Return (x, y) of the center of cell containing provided text 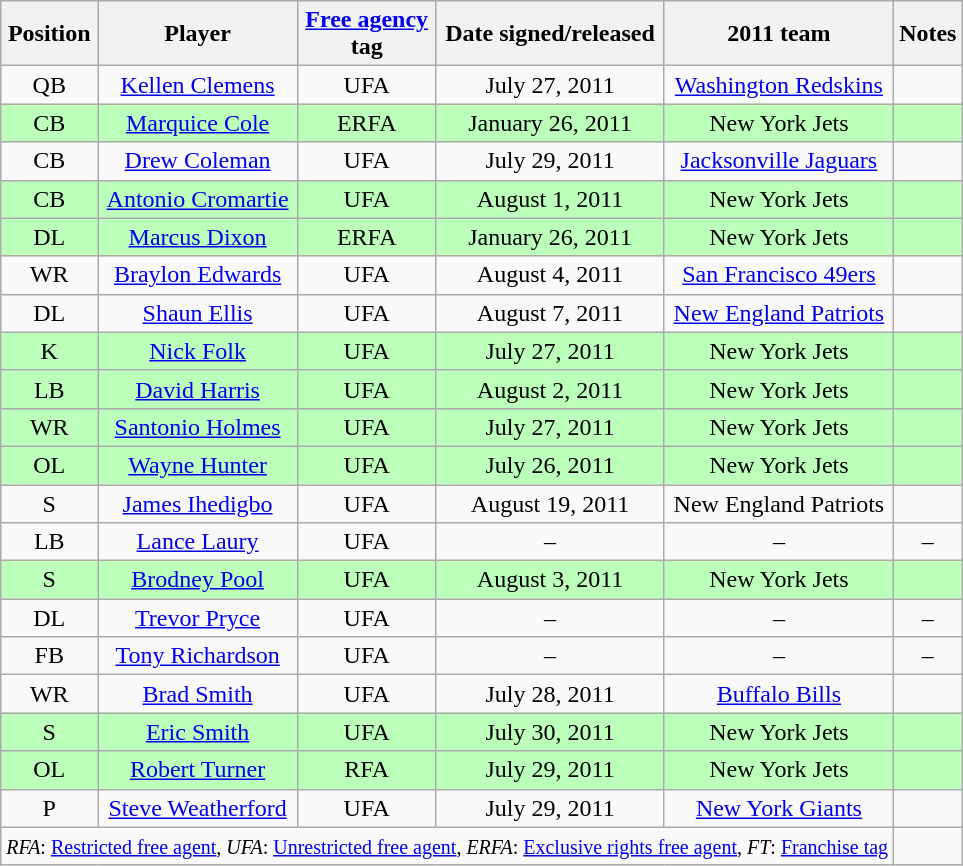
Notes (928, 34)
Eric Smith (198, 732)
August 4, 2011 (550, 275)
Free agencytag (366, 34)
QB (50, 85)
FB (50, 656)
Date signed/released (550, 34)
Tony Richardson (198, 656)
Wayne Hunter (198, 465)
Braylon Edwards (198, 275)
Buffalo Bills (778, 694)
Washington Redskins (778, 85)
August 7, 2011 (550, 313)
Marcus Dixon (198, 237)
New York Giants (778, 808)
Antonio Cromartie (198, 199)
July 28, 2011 (550, 694)
Player (198, 34)
Lance Laury (198, 542)
Steve Weatherford (198, 808)
San Francisco 49ers (778, 275)
Brodney Pool (198, 580)
August 1, 2011 (550, 199)
2011 team (778, 34)
Marquice Cole (198, 123)
July 26, 2011 (550, 465)
RFA (366, 770)
P (50, 808)
Brad Smith (198, 694)
August 19, 2011 (550, 503)
Trevor Pryce (198, 618)
August 2, 2011 (550, 389)
August 3, 2011 (550, 580)
Kellen Clemens (198, 85)
Drew Coleman (198, 161)
RFA: Restricted free agent, UFA: Unrestricted free agent, ERFA: Exclusive rights free agent, FT: Franchise tag (448, 846)
K (50, 351)
Santonio Holmes (198, 427)
Jacksonville Jaguars (778, 161)
Shaun Ellis (198, 313)
July 30, 2011 (550, 732)
James Ihedigbo (198, 503)
Nick Folk (198, 351)
Robert Turner (198, 770)
David Harris (198, 389)
Position (50, 34)
